Capture the cell that displays the provided text and extract its (X, Y) central coordinate. 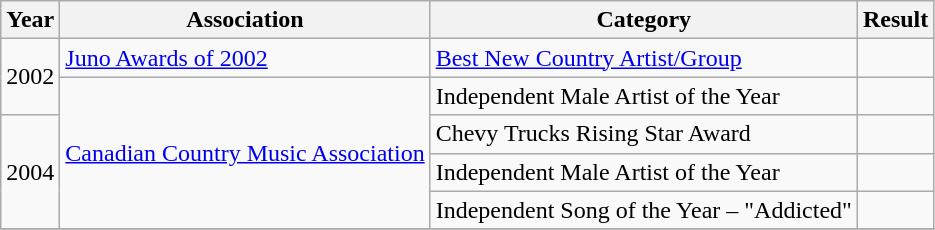
Association (245, 20)
2002 (30, 77)
Independent Song of the Year – "Addicted" (644, 210)
Juno Awards of 2002 (245, 58)
Category (644, 20)
Result (895, 20)
Year (30, 20)
Best New Country Artist/Group (644, 58)
Chevy Trucks Rising Star Award (644, 134)
2004 (30, 172)
Canadian Country Music Association (245, 153)
